Extract the (X, Y) coordinate from the center of the cell holding the provided text.  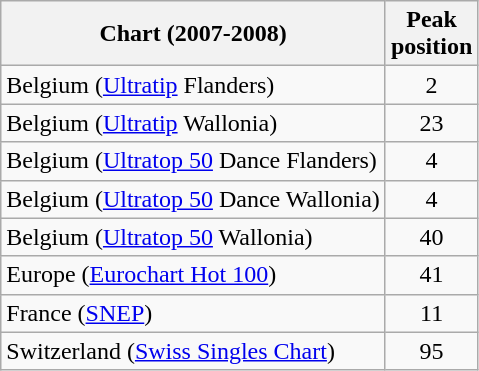
Chart (2007-2008) (194, 34)
Belgium (Ultratip Flanders) (194, 85)
Europe (Eurochart Hot 100) (194, 275)
Peakposition (431, 34)
40 (431, 237)
2 (431, 85)
Belgium (Ultratop 50 Dance Wallonia) (194, 199)
France (SNEP) (194, 313)
23 (431, 123)
Belgium (Ultratop 50 Dance Flanders) (194, 161)
Belgium (Ultratip Wallonia) (194, 123)
Switzerland (Swiss Singles Chart) (194, 351)
Belgium (Ultratop 50 Wallonia) (194, 237)
95 (431, 351)
11 (431, 313)
41 (431, 275)
